Find where the given text appears and provide that cell's center as (X, Y) coordinate. 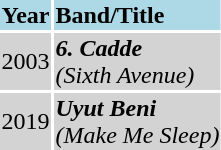
2003 (26, 62)
2019 (26, 122)
Band/Title (138, 15)
Uyut Beni(Make Me Sleep) (138, 122)
6. Cadde(Sixth Avenue) (138, 62)
Year (26, 15)
